From the cell containing the given text, extract its center point as [x, y] coordinate. 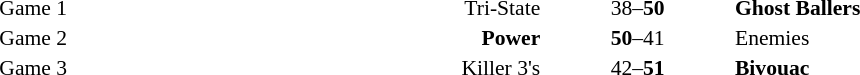
Power [306, 38]
50–41 [638, 38]
